Identify which cell holds the provided text, then report its (X, Y) central coordinate. 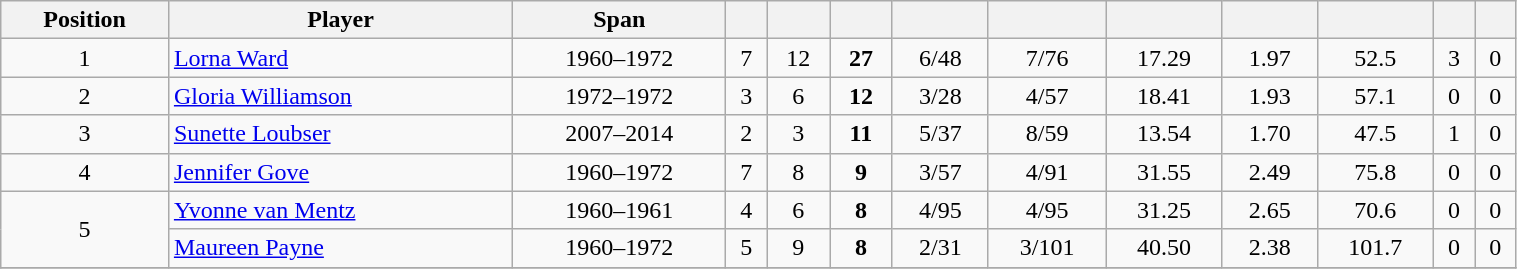
3/57 (940, 172)
18.41 (1164, 96)
2/31 (940, 248)
1.93 (1270, 96)
Span (620, 20)
17.29 (1164, 58)
75.8 (1375, 172)
27 (862, 58)
Position (85, 20)
2007–2014 (620, 134)
11 (862, 134)
2.49 (1270, 172)
47.5 (1375, 134)
2.38 (1270, 248)
5/37 (940, 134)
Player (340, 20)
1960–1961 (620, 210)
Jennifer Gove (340, 172)
Maureen Payne (340, 248)
6/48 (940, 58)
1.70 (1270, 134)
13.54 (1164, 134)
Lorna Ward (340, 58)
31.55 (1164, 172)
3/28 (940, 96)
Sunette Loubser (340, 134)
52.5 (1375, 58)
101.7 (1375, 248)
2.65 (1270, 210)
4/57 (1047, 96)
1972–1972 (620, 96)
4/91 (1047, 172)
8/59 (1047, 134)
40.50 (1164, 248)
31.25 (1164, 210)
1.97 (1270, 58)
3/101 (1047, 248)
Gloria Williamson (340, 96)
57.1 (1375, 96)
7/76 (1047, 58)
70.6 (1375, 210)
Yvonne van Mentz (340, 210)
